Find where the given text appears and provide that cell's center as [X, Y] coordinate. 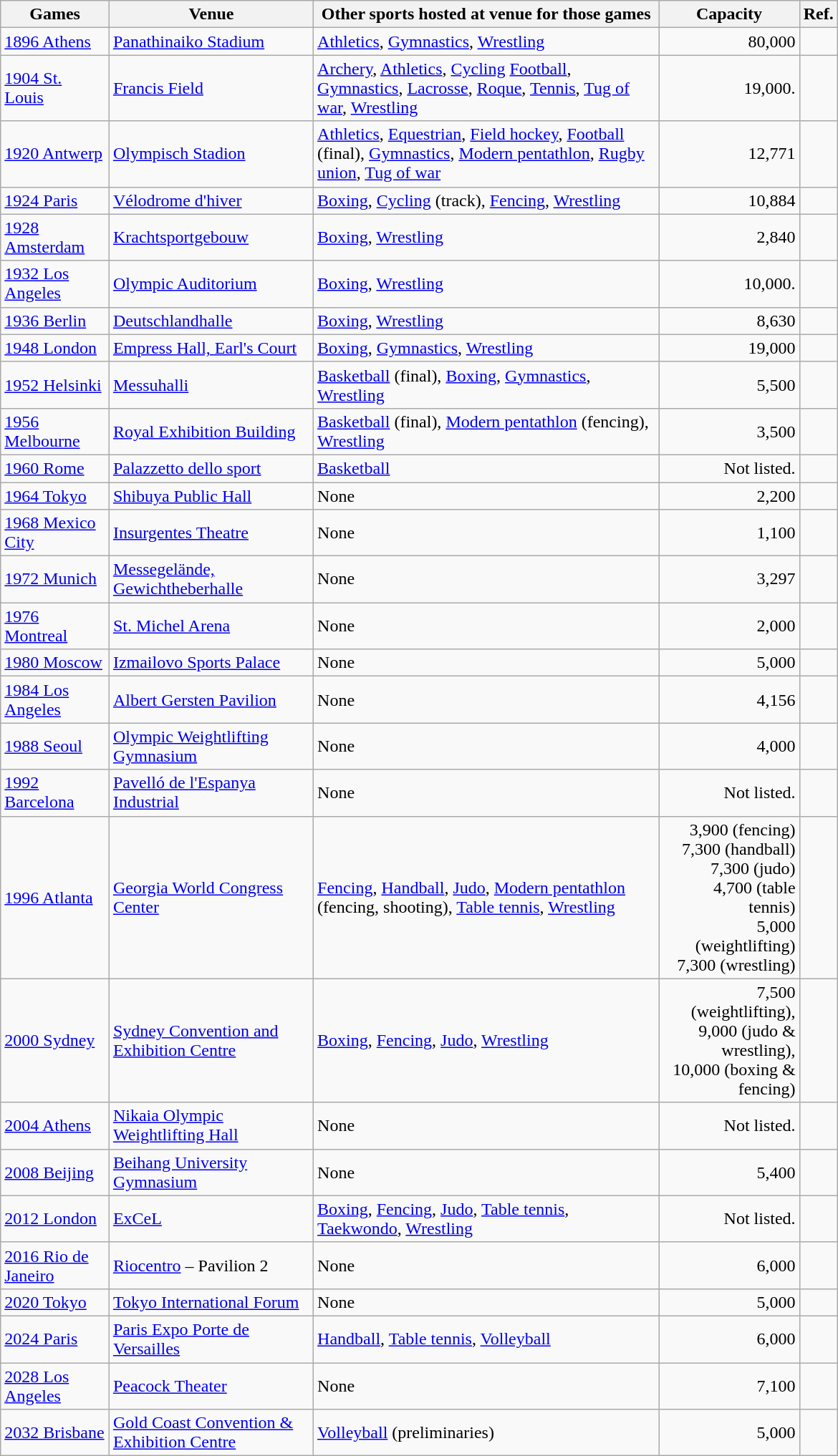
Paris Expo Porte de Versailles [211, 1339]
Athletics, Equestrian, Field hockey, Football (final), Gymnastics, Modern pentathlon, Rugby union, Tug of war [486, 154]
2,000 [729, 626]
10,000. [729, 283]
5,400 [729, 1173]
ExCeL [211, 1218]
Fencing, Handball, Judo, Modern pentathlon (fencing, shooting), Table tennis, Wrestling [486, 898]
Athletics, Gymnastics, Wrestling [486, 42]
Vélodrome d'hiver [211, 200]
1928 Amsterdam [55, 238]
3,900 (fencing)7,300 (handball)7,300 (judo)4,700 (table tennis)5,000 (weightlifting)7,300 (wrestling) [729, 898]
1976 Montreal [55, 626]
Basketball (final), Modern pentathlon (fencing), Wrestling [486, 431]
Messegelände, Gewichtheberhalle [211, 580]
Albert Gersten Pavilion [211, 700]
2012 London [55, 1218]
Empress Hall, Earl's Court [211, 348]
1904 St. Louis [55, 88]
19,000 [729, 348]
Palazzetto dello sport [211, 468]
8,630 [729, 321]
Olympic Auditorium [211, 283]
Messuhalli [211, 385]
5,500 [729, 385]
2024 Paris [55, 1339]
1924 Paris [55, 200]
Olympic Weightlifting Gymnasium [211, 746]
1992 Barcelona [55, 793]
1932 Los Angeles [55, 283]
Basketball [486, 468]
Archery, Athletics, Cycling Football, Gymnastics, Lacrosse, Roque, Tennis, Tug of war, Wrestling [486, 88]
Beihang University Gymnasium [211, 1173]
Volleyball (preliminaries) [486, 1433]
4,156 [729, 700]
10,884 [729, 200]
Boxing, Gymnastics, Wrestling [486, 348]
Riocentro – Pavilion 2 [211, 1266]
Gold Coast Convention & Exhibition Centre [211, 1433]
2016 Rio de Janeiro [55, 1266]
12,771 [729, 154]
1984 Los Angeles [55, 700]
Tokyo International Forum [211, 1302]
Royal Exhibition Building [211, 431]
19,000. [729, 88]
Other sports hosted at venue for those games [486, 14]
Georgia World Congress Center [211, 898]
Olympisch Stadion [211, 154]
1896 Athens [55, 42]
1952 Helsinki [55, 385]
7,100 [729, 1386]
Basketball (final), Boxing, Gymnastics, Wrestling [486, 385]
1948 London [55, 348]
Shibuya Public Hall [211, 496]
3,297 [729, 580]
2028 Los Angeles [55, 1386]
Panathinaiko Stadium [211, 42]
1960 Rome [55, 468]
1988 Seoul [55, 746]
Boxing, Cycling (track), Fencing, Wrestling [486, 200]
7,500 (weightlifting),9,000 (judo & wrestling),10,000 (boxing & fencing) [729, 1041]
Izmailovo Sports Palace [211, 663]
2,200 [729, 496]
1956 Melbourne [55, 431]
St. Michel Arena [211, 626]
Insurgentes Theatre [211, 533]
1920 Antwerp [55, 154]
2,840 [729, 238]
80,000 [729, 42]
Deutschlandhalle [211, 321]
Nikaia Olympic Weightlifting Hall [211, 1125]
Ref. [818, 14]
Venue [211, 14]
2004 Athens [55, 1125]
2008 Beijing [55, 1173]
Krachtsportgebouw [211, 238]
4,000 [729, 746]
Handball, Table tennis, Volleyball [486, 1339]
3,500 [729, 431]
Sydney Convention and Exhibition Centre [211, 1041]
Games [55, 14]
1,100 [729, 533]
Peacock Theater [211, 1386]
Francis Field [211, 88]
1996 Atlanta [55, 898]
2000 Sydney [55, 1041]
Boxing, Fencing, Judo, Wrestling [486, 1041]
2032 Brisbane [55, 1433]
1972 Munich [55, 580]
2020 Tokyo [55, 1302]
1964 Tokyo [55, 496]
Pavelló de l'Espanya Industrial [211, 793]
Capacity [729, 14]
1968 Mexico City [55, 533]
1936 Berlin [55, 321]
Boxing, Fencing, Judo, Table tennis, Taekwondo, Wrestling [486, 1218]
1980 Moscow [55, 663]
